Output the [x, y] coordinate of the center of the cell containing the given text.  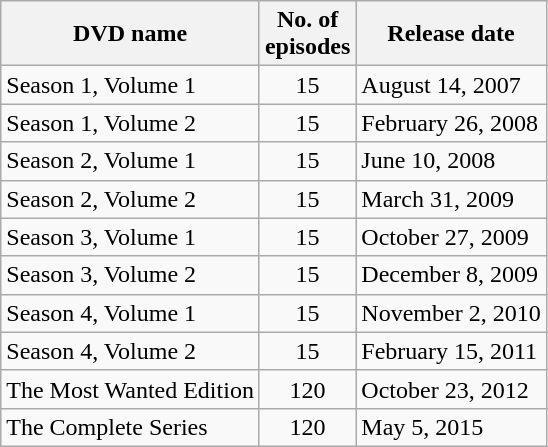
Season 3, Volume 2 [130, 275]
March 31, 2009 [451, 199]
Season 4, Volume 1 [130, 313]
The Most Wanted Edition [130, 389]
August 14, 2007 [451, 85]
Season 2, Volume 2 [130, 199]
February 15, 2011 [451, 351]
October 23, 2012 [451, 389]
Season 1, Volume 2 [130, 123]
Season 2, Volume 1 [130, 161]
November 2, 2010 [451, 313]
May 5, 2015 [451, 427]
The Complete Series [130, 427]
Season 4, Volume 2 [130, 351]
No. ofepisodes [307, 34]
October 27, 2009 [451, 237]
Release date [451, 34]
June 10, 2008 [451, 161]
Season 1, Volume 1 [130, 85]
February 26, 2008 [451, 123]
DVD name [130, 34]
December 8, 2009 [451, 275]
Season 3, Volume 1 [130, 237]
